Scan for the cell matching the given text and deliver its (X, Y) coordinate at center. 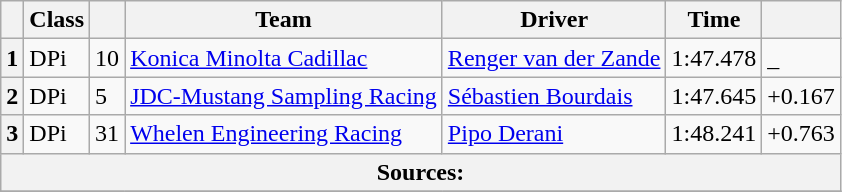
1 (12, 58)
3 (12, 134)
Renger van der Zande (554, 58)
Time (714, 20)
1:47.645 (714, 96)
2 (12, 96)
+0.167 (802, 96)
Driver (554, 20)
Whelen Engineering Racing (284, 134)
JDC-Mustang Sampling Racing (284, 96)
_ (802, 58)
Sébastien Bourdais (554, 96)
+0.763 (802, 134)
Pipo Derani (554, 134)
1:47.478 (714, 58)
Konica Minolta Cadillac (284, 58)
5 (108, 96)
10 (108, 58)
1:48.241 (714, 134)
31 (108, 134)
Class (57, 20)
Sources: (421, 172)
Team (284, 20)
